Scan for the cell matching the given text and deliver its (X, Y) coordinate at center. 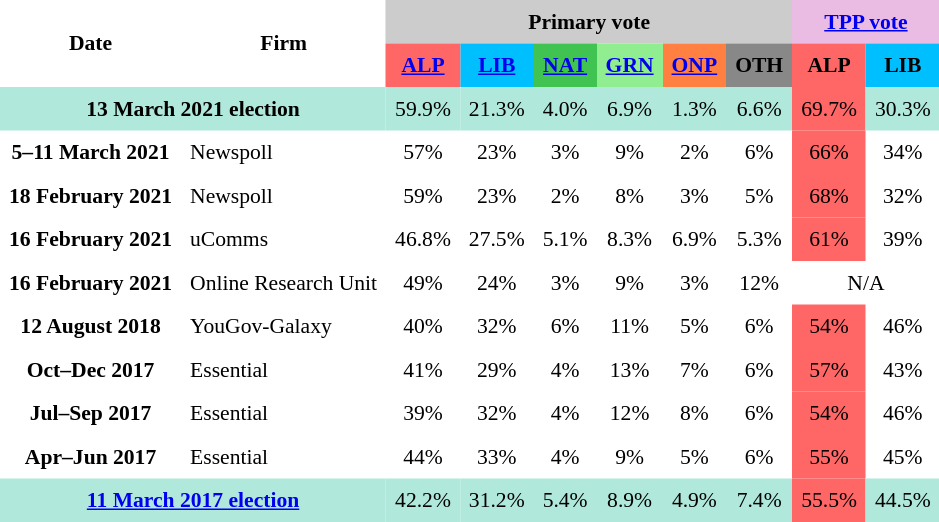
11% (630, 326)
ONP (695, 65)
YouGov-Galaxy (284, 326)
11 March 2017 election (193, 500)
33% (497, 457)
27.5% (497, 239)
12 August 2018 (90, 326)
31.2% (497, 500)
4.0% (566, 109)
GRN (630, 65)
59.9% (423, 109)
59% (423, 196)
Firm (284, 44)
Date (90, 44)
Jul–Sep 2017 (90, 413)
44% (423, 457)
5.3% (759, 239)
NAT (566, 65)
uComms (284, 239)
5.4% (566, 500)
LIB (497, 65)
18 February 2021 (90, 196)
7% (695, 370)
21.3% (497, 109)
13% (630, 370)
Apr–Jun 2017 (90, 457)
55.5% (829, 500)
29% (497, 370)
1.3% (695, 109)
68% (829, 196)
7.4% (759, 500)
41% (423, 370)
OTH (759, 65)
69.7% (829, 109)
24% (497, 283)
Oct–Dec 2017 (90, 370)
66% (829, 152)
Online Research Unit (284, 283)
8.9% (630, 500)
6.6% (759, 109)
61% (829, 239)
49% (423, 283)
42.2% (423, 500)
46.8% (423, 239)
4.9% (695, 500)
39% (423, 413)
13 March 2021 election (193, 109)
Primary vote (589, 22)
8.3% (630, 239)
5–11 March 2021 (90, 152)
55% (829, 457)
40% (423, 326)
5.1% (566, 239)
